For the text-containing cell, return its midpoint in (X, Y) coordinate format. 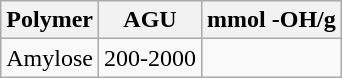
Polymer (50, 20)
200-2000 (150, 58)
Amylose (50, 58)
AGU (150, 20)
mmol -OH/g (272, 20)
